Provide the [X, Y] coordinate of the cell's center where the given text is located.  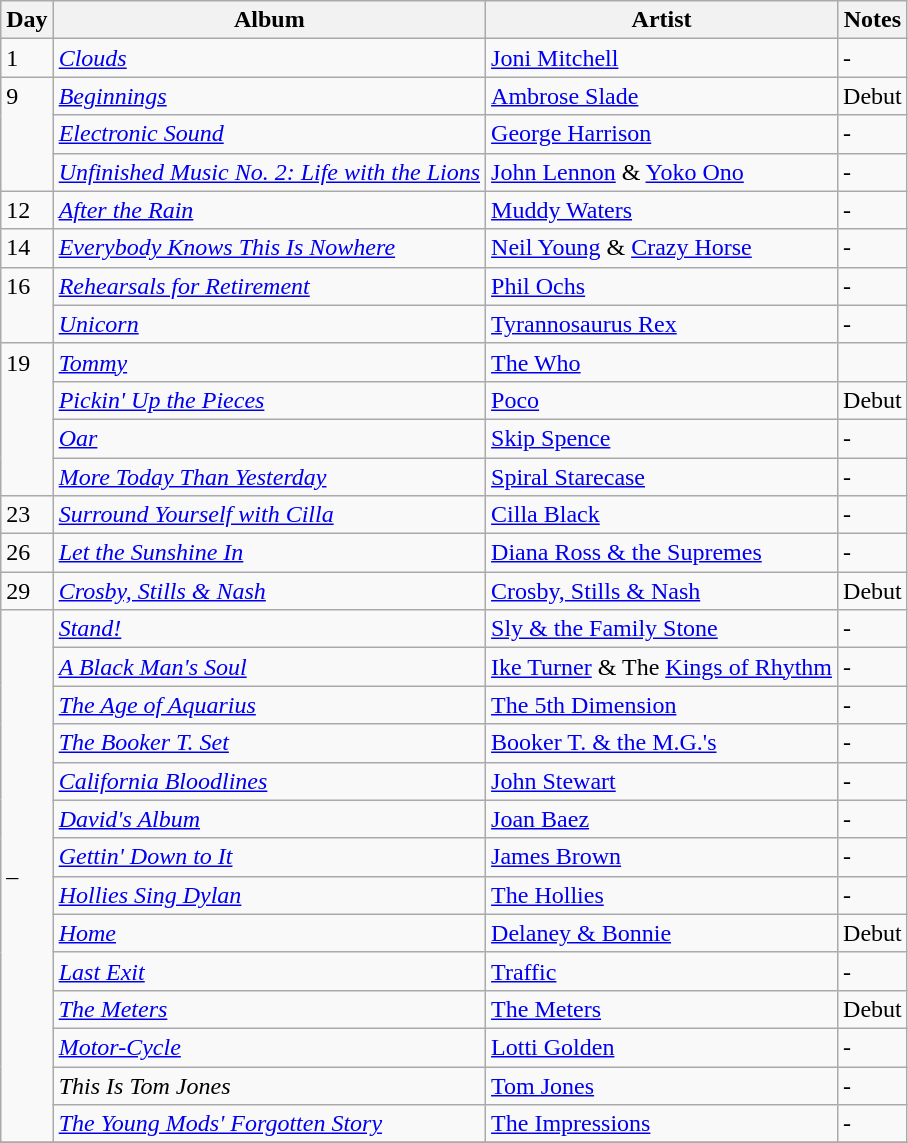
Poco [662, 400]
Ambrose Slade [662, 96]
Notes [873, 20]
Unicorn [269, 324]
Traffic [662, 971]
Last Exit [269, 971]
Let the Sunshine In [269, 553]
The Booker T. Set [269, 743]
Surround Yourself with Cilla [269, 515]
Rehearsals for Retirement [269, 286]
Ike Turner & The Kings of Rhythm [662, 667]
Booker T. & the M.G.'s [662, 743]
Day [27, 20]
Artist [662, 20]
23 [27, 515]
Pickin' Up the Pieces [269, 400]
California Bloodlines [269, 781]
Electronic Sound [269, 134]
John Lennon & Yoko Ono [662, 172]
The Young Mods' Forgotten Story [269, 1124]
Skip Spence [662, 438]
The Impressions [662, 1124]
Phil Ochs [662, 286]
This Is Tom Jones [269, 1085]
Motor-Cycle [269, 1047]
Home [269, 933]
Joan Baez [662, 819]
The Age of Aquarius [269, 705]
Tommy [269, 362]
Diana Ross & the Supremes [662, 553]
Cilla Black [662, 515]
David's Album [269, 819]
Joni Mitchell [662, 58]
– [27, 876]
More Today Than Yesterday [269, 477]
Tom Jones [662, 1085]
Spiral Starecase [662, 477]
Delaney & Bonnie [662, 933]
James Brown [662, 857]
12 [27, 210]
Unfinished Music No. 2: Life with the Lions [269, 172]
Beginnings [269, 96]
A Black Man's Soul [269, 667]
14 [27, 248]
After the Rain [269, 210]
Lotti Golden [662, 1047]
Hollies Sing Dylan [269, 895]
26 [27, 553]
Album [269, 20]
Oar [269, 438]
John Stewart [662, 781]
29 [27, 591]
The Who [662, 362]
The 5th Dimension [662, 705]
George Harrison [662, 134]
Neil Young & Crazy Horse [662, 248]
Muddy Waters [662, 210]
16 [27, 305]
Stand! [269, 629]
Sly & the Family Stone [662, 629]
9 [27, 134]
The Hollies [662, 895]
Clouds [269, 58]
1 [27, 58]
Tyrannosaurus Rex [662, 324]
Gettin' Down to It [269, 857]
Everybody Knows This Is Nowhere [269, 248]
19 [27, 419]
